From the cell containing the given text, extract its center point as [X, Y] coordinate. 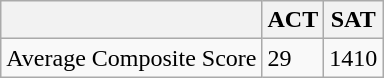
29 [293, 58]
SAT [354, 20]
Average Composite Score [132, 58]
1410 [354, 58]
ACT [293, 20]
